Determine the (x, y) coordinate at the center of the cell enclosing the given text.  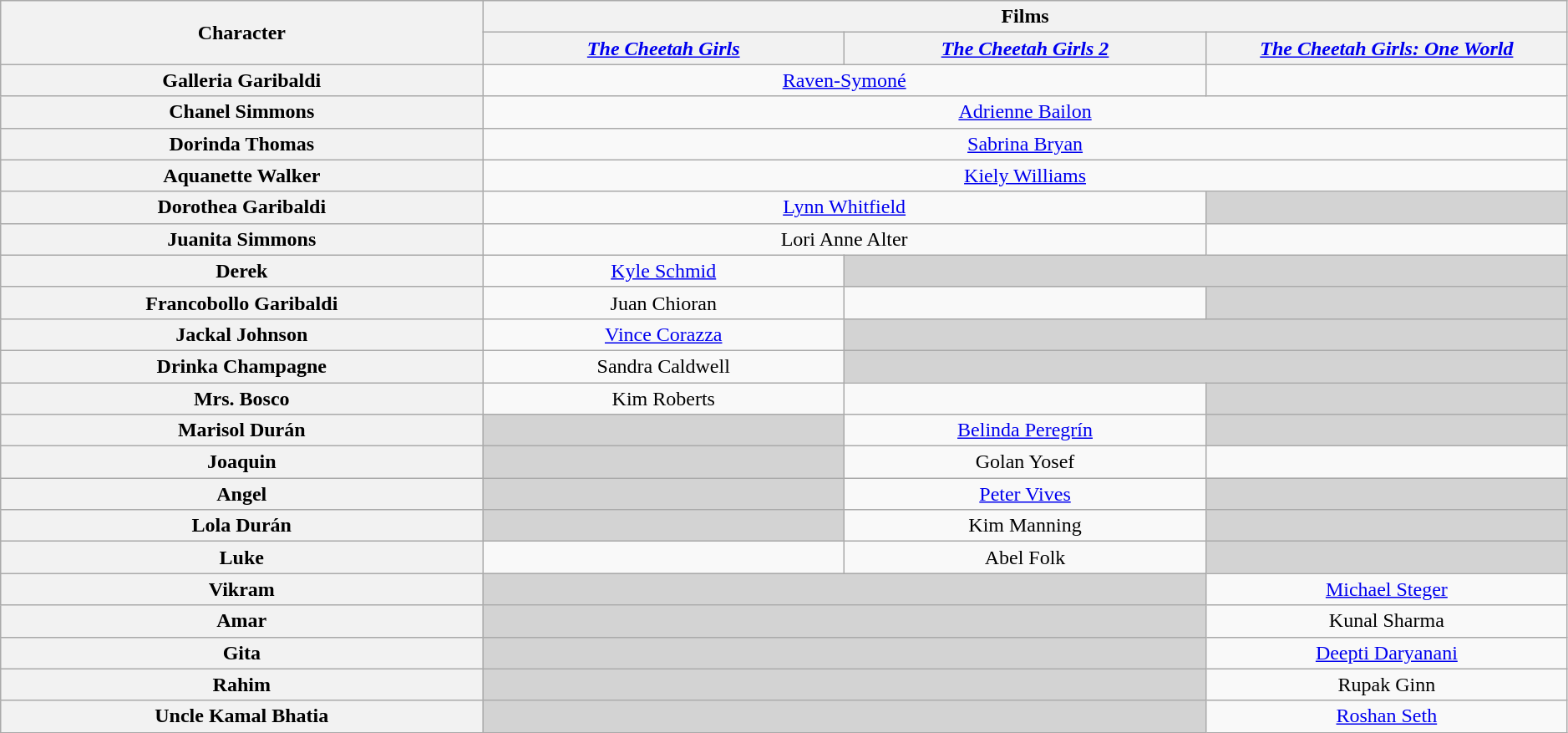
Dorinda Thomas (242, 144)
Vikram (242, 589)
Adrienne Bailon (1025, 112)
The Cheetah Girls 2 (1026, 48)
Rahim (242, 685)
Kim Roberts (663, 399)
Character (242, 33)
Abel Folk (1026, 557)
Mrs. Bosco (242, 399)
The Cheetah Girls (663, 48)
Kyle Schmid (663, 271)
Rupak Ginn (1387, 685)
Sandra Caldwell (663, 366)
Jackal Johnson (242, 334)
Kim Manning (1026, 526)
Drinka Champagne (242, 366)
Amar (242, 621)
Belinda Peregrín (1026, 430)
Marisol Durán (242, 430)
Chanel Simmons (242, 112)
Juanita Simmons (242, 239)
The Cheetah Girls: One World (1387, 48)
Uncle Kamal Bhatia (242, 716)
Peter Vives (1026, 494)
Golan Yosef (1026, 462)
Kunal Sharma (1387, 621)
Derek (242, 271)
Roshan Seth (1387, 716)
Lori Anne Alter (845, 239)
Deepti Daryanani (1387, 653)
Sabrina Bryan (1025, 144)
Kiely Williams (1025, 176)
Films (1025, 17)
Michael Steger (1387, 589)
Angel (242, 494)
Vince Corazza (663, 334)
Gita (242, 653)
Raven-Symoné (845, 80)
Aquanette Walker (242, 176)
Dorothea Garibaldi (242, 207)
Juan Chioran (663, 303)
Luke (242, 557)
Lynn Whitfield (845, 207)
Galleria Garibaldi (242, 80)
Lola Durán (242, 526)
Joaquin (242, 462)
Francobollo Garibaldi (242, 303)
